Determine the [X, Y] coordinate at the center of the cell enclosing the given text.  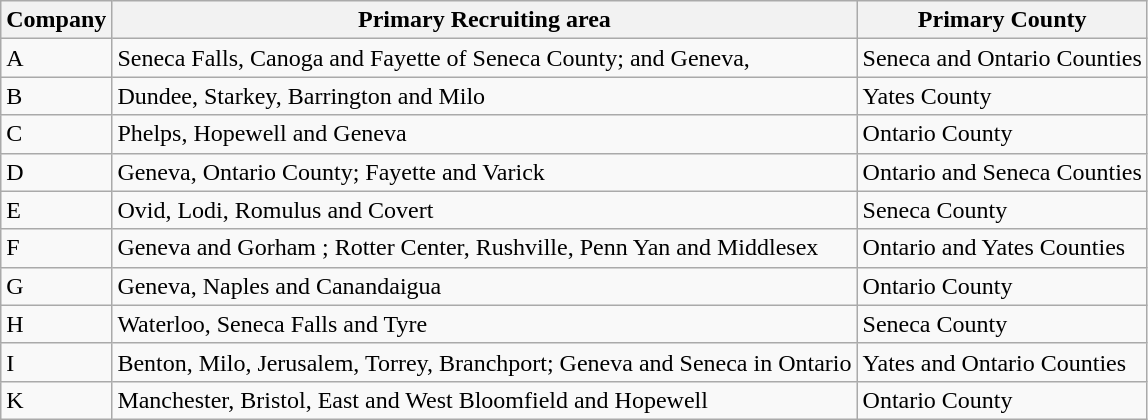
Geneva, Naples and Canandaigua [484, 286]
Company [56, 20]
Ovid, Lodi, Romulus and Covert [484, 210]
A [56, 58]
B [56, 96]
Ontario and Seneca Counties [1002, 172]
F [56, 248]
K [56, 400]
Manchester, Bristol, East and West Bloomfield and Hopewell [484, 400]
Primary County [1002, 20]
D [56, 172]
Yates and Ontario Counties [1002, 362]
Waterloo, Seneca Falls and Tyre [484, 324]
Geneva, Ontario County; Fayette and Varick [484, 172]
G [56, 286]
C [56, 134]
E [56, 210]
Seneca Falls, Canoga and Fayette of Seneca County; and Geneva, [484, 58]
Seneca and Ontario Counties [1002, 58]
Ontario and Yates Counties [1002, 248]
Benton, Milo, Jerusalem, Torrey, Branchport; Geneva and Seneca in Ontario [484, 362]
Geneva and Gorham ; Rotter Center, Rushville, Penn Yan and Middlesex [484, 248]
Phelps, Hopewell and Geneva [484, 134]
I [56, 362]
H [56, 324]
Yates County [1002, 96]
Dundee, Starkey, Barrington and Milo [484, 96]
Primary Recruiting area [484, 20]
